Search for the cell housing the specified text and yield its (X, Y) center coordinate. 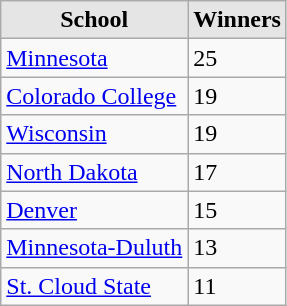
15 (238, 210)
Winners (238, 20)
Denver (94, 210)
School (94, 20)
North Dakota (94, 172)
13 (238, 248)
Minnesota (94, 58)
Wisconsin (94, 134)
St. Cloud State (94, 286)
Minnesota-Duluth (94, 248)
25 (238, 58)
17 (238, 172)
Colorado College (94, 96)
11 (238, 286)
